Identify which cell holds the provided text, then report its (x, y) central coordinate. 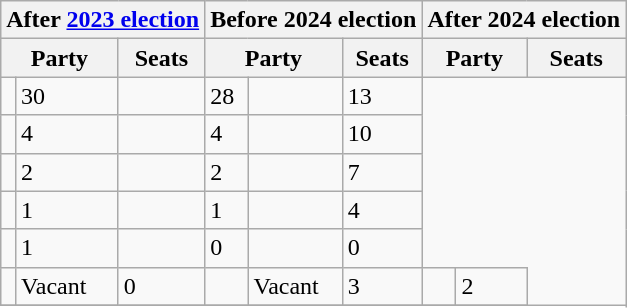
After 2023 election (103, 20)
13 (382, 96)
28 (226, 96)
7 (382, 172)
30 (68, 96)
10 (382, 134)
3 (382, 286)
After 2024 election (524, 20)
Before 2024 election (314, 20)
